For the text-containing cell, return its midpoint in (X, Y) coordinate format. 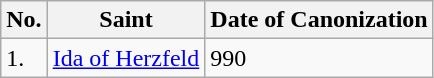
Ida of Herzfeld (126, 58)
No. (24, 20)
990 (319, 58)
Saint (126, 20)
Date of Canonization (319, 20)
1. (24, 58)
